Pinpoint the cell where the given text exists, returning its (x, y) midpoint coordinate. 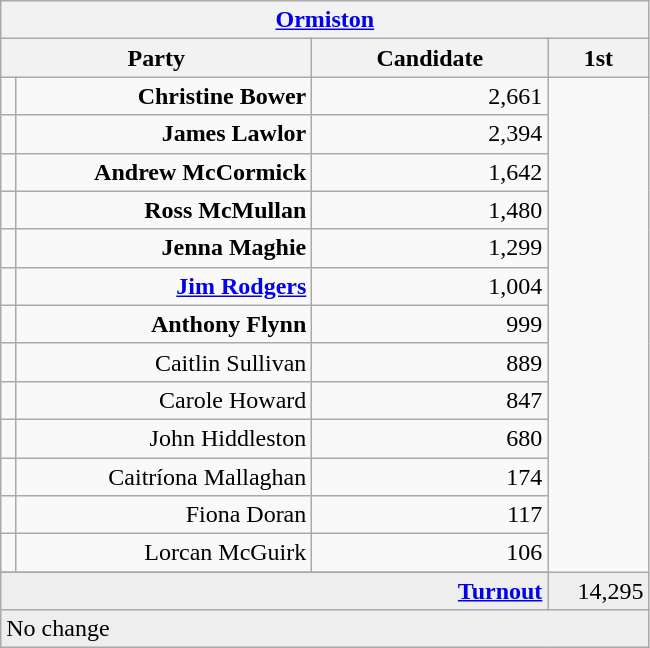
106 (430, 553)
Caitlin Sullivan (163, 362)
1,299 (430, 248)
1,004 (430, 286)
1st (598, 58)
Anthony Flynn (163, 324)
2,394 (430, 134)
Caitríona Mallaghan (163, 477)
1,642 (430, 172)
Turnout (274, 591)
No change (325, 629)
Party (156, 58)
Candidate (430, 58)
Ross McMullan (163, 210)
889 (430, 362)
Carole Howard (163, 400)
14,295 (598, 591)
117 (430, 515)
680 (430, 438)
Andrew McCormick (163, 172)
847 (430, 400)
Lorcan McGuirk (163, 553)
Jim Rodgers (163, 286)
2,661 (430, 96)
174 (430, 477)
Ormiston (325, 20)
John Hiddleston (163, 438)
Christine Bower (163, 96)
Jenna Maghie (163, 248)
1,480 (430, 210)
James Lawlor (163, 134)
999 (430, 324)
Fiona Doran (163, 515)
